Capture the cell that displays the provided text and extract its (x, y) central coordinate. 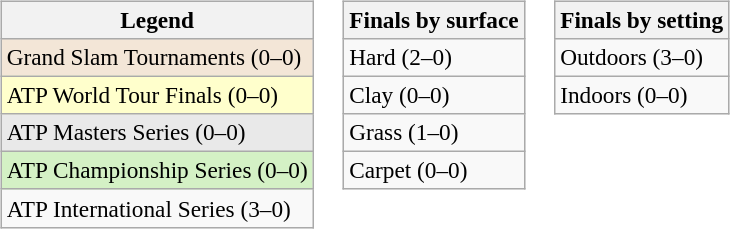
ATP World Tour Finals (0–0) (157, 95)
Hard (2–0) (434, 57)
Grass (1–0) (434, 133)
Carpet (0–0) (434, 171)
Indoors (0–0) (642, 95)
ATP Championship Series (0–0) (157, 171)
ATP Masters Series (0–0) (157, 133)
Outdoors (3–0) (642, 57)
Finals by setting (642, 20)
Legend (157, 20)
Finals by surface (434, 20)
Grand Slam Tournaments (0–0) (157, 57)
ATP International Series (3–0) (157, 208)
Clay (0–0) (434, 95)
